From the cell containing the given text, extract its center point as [X, Y] coordinate. 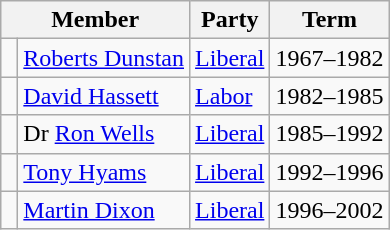
Martin Dixon [104, 210]
Term [330, 20]
1985–1992 [330, 134]
1967–1982 [330, 58]
Member [96, 20]
Party [230, 20]
1992–1996 [330, 172]
Dr Ron Wells [104, 134]
David Hassett [104, 96]
Tony Hyams [104, 172]
Roberts Dunstan [104, 58]
1982–1985 [330, 96]
1996–2002 [330, 210]
Labor [230, 96]
